For the text-containing cell, return its midpoint in (X, Y) coordinate format. 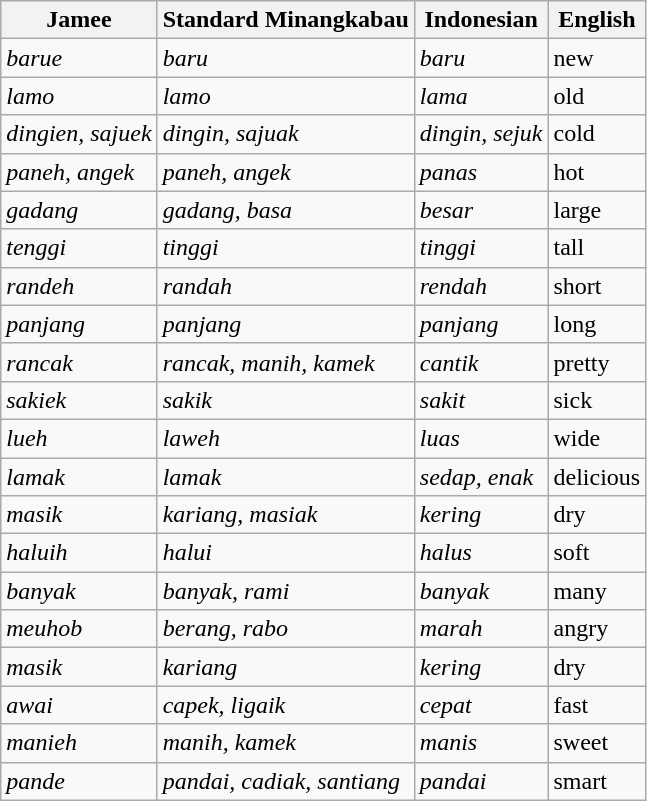
angry (597, 629)
capek, ligaik (286, 705)
manis (481, 743)
sick (597, 400)
sakit (481, 400)
rancak, manih, kamek (286, 362)
berang, rabo (286, 629)
rendah (481, 286)
halus (481, 553)
randah (286, 286)
randeh (79, 286)
meuhob (79, 629)
sakiek (79, 400)
soft (597, 553)
long (597, 324)
short (597, 286)
manih, kamek (286, 743)
marah (481, 629)
large (597, 210)
luas (481, 438)
besar (481, 210)
haluih (79, 553)
smart (597, 781)
cold (597, 134)
gadang (79, 210)
Jamee (79, 20)
dingin, sejuk (481, 134)
lueh (79, 438)
dingien, sajuek (79, 134)
pandai, cadiak, santiang (286, 781)
rancak (79, 362)
awai (79, 705)
kariang, masiak (286, 515)
banyak, rami (286, 591)
manieh (79, 743)
wide (597, 438)
halui (286, 553)
dingin, sajuak (286, 134)
hot (597, 172)
fast (597, 705)
barue (79, 58)
pandai (481, 781)
new (597, 58)
Standard Minangkabau (286, 20)
pande (79, 781)
panas (481, 172)
kariang (286, 667)
English (597, 20)
laweh (286, 438)
gadang, basa (286, 210)
tenggi (79, 248)
pretty (597, 362)
delicious (597, 477)
cepat (481, 705)
tall (597, 248)
many (597, 591)
Indonesian (481, 20)
sedap, enak (481, 477)
sweet (597, 743)
cantik (481, 362)
lama (481, 96)
sakik (286, 400)
old (597, 96)
